From the cell containing the given text, extract its center point as [x, y] coordinate. 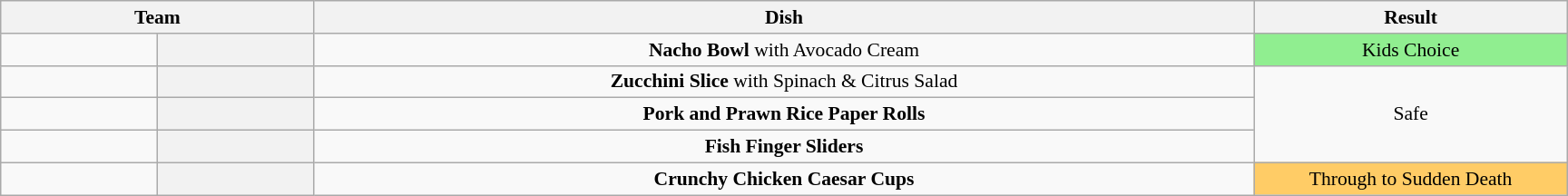
Through to Sudden Death [1410, 179]
Fish Finger Sliders [784, 147]
Safe [1410, 114]
Result [1410, 17]
Team [158, 17]
Nacho Bowl with Avocado Cream [784, 50]
Pork and Prawn Rice Paper Rolls [784, 114]
Kids Choice [1410, 50]
Dish [784, 17]
Crunchy Chicken Caesar Cups [784, 179]
Zucchini Slice with Spinach & Citrus Salad [784, 82]
